Return the [X, Y] coordinate for the center point of the cell that contains the specified text.  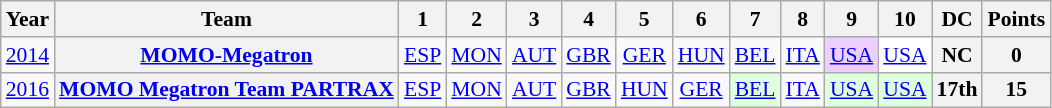
2 [476, 19]
Team [226, 19]
0 [1016, 55]
9 [852, 19]
DC [958, 19]
5 [644, 19]
4 [588, 19]
MOMO Megatron Team PARTRAX [226, 90]
NC [958, 55]
2014 [28, 55]
8 [803, 19]
6 [702, 19]
Points [1016, 19]
MOMO-Megatron [226, 55]
2016 [28, 90]
10 [904, 19]
17th [958, 90]
15 [1016, 90]
3 [534, 19]
Year [28, 19]
7 [756, 19]
1 [422, 19]
